For the text-containing cell, return its midpoint in [x, y] coordinate format. 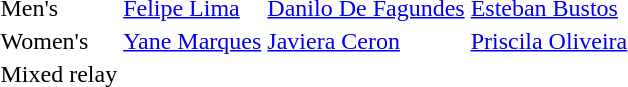
Yane Marques [192, 41]
Javiera Ceron [366, 41]
